Detect which cell encompasses the target text, then output its [X, Y] center coordinate. 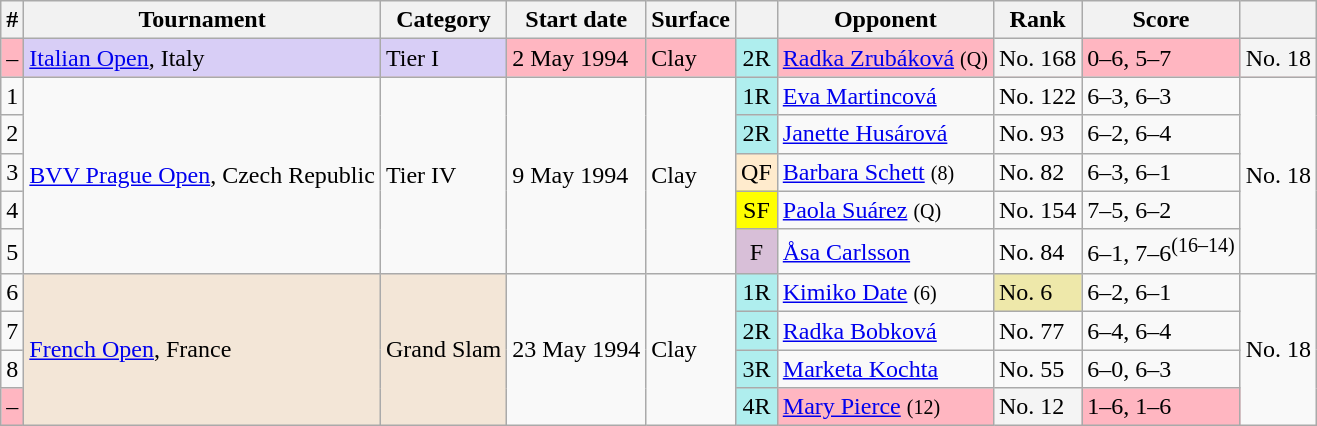
4 [12, 210]
SF [757, 210]
No. 6 [1037, 293]
3 [12, 172]
6–3, 6–1 [1161, 172]
Marketa Kochta [885, 369]
Italian Open, Italy [202, 58]
No. 93 [1037, 134]
Paola Suárez (Q) [885, 210]
Janette Husárová [885, 134]
Tier IV [443, 176]
8 [12, 369]
Åsa Carlsson [885, 252]
3R [757, 369]
Surface [691, 20]
6–1, 7–6(16–14) [1161, 252]
Radka Bobková [885, 331]
Tournament [202, 20]
Rank [1037, 20]
6 [12, 293]
BVV Prague Open, Czech Republic [202, 176]
9 May 1994 [576, 176]
2 May 1994 [576, 58]
French Open, France [202, 350]
4R [757, 407]
1–6, 1–6 [1161, 407]
No. 154 [1037, 210]
Kimiko Date (6) [885, 293]
# [12, 20]
6–2, 6–1 [1161, 293]
No. 12 [1037, 407]
Category [443, 20]
Start date [576, 20]
Opponent [885, 20]
No. 55 [1037, 369]
Score [1161, 20]
F [757, 252]
No. 122 [1037, 96]
5 [12, 252]
No. 84 [1037, 252]
1 [12, 96]
Mary Pierce (12) [885, 407]
6–0, 6–3 [1161, 369]
0–6, 5–7 [1161, 58]
Tier I [443, 58]
Eva Martincová [885, 96]
No. 168 [1037, 58]
Grand Slam [443, 350]
23 May 1994 [576, 350]
Radka Zrubáková (Q) [885, 58]
6–3, 6–3 [1161, 96]
6–2, 6–4 [1161, 134]
2 [12, 134]
Barbara Schett (8) [885, 172]
6–4, 6–4 [1161, 331]
QF [757, 172]
No. 77 [1037, 331]
No. 82 [1037, 172]
7–5, 6–2 [1161, 210]
7 [12, 331]
